Locate the cell with the specified text and output its (x, y) center coordinate. 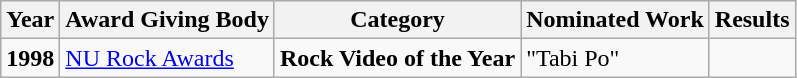
NU Rock Awards (168, 58)
Nominated Work (616, 20)
"Tabi Po" (616, 58)
Award Giving Body (168, 20)
Year (30, 20)
Category (397, 20)
1998 (30, 58)
Results (752, 20)
Rock Video of the Year (397, 58)
